Scan for the cell matching the given text and deliver its [X, Y] coordinate at center. 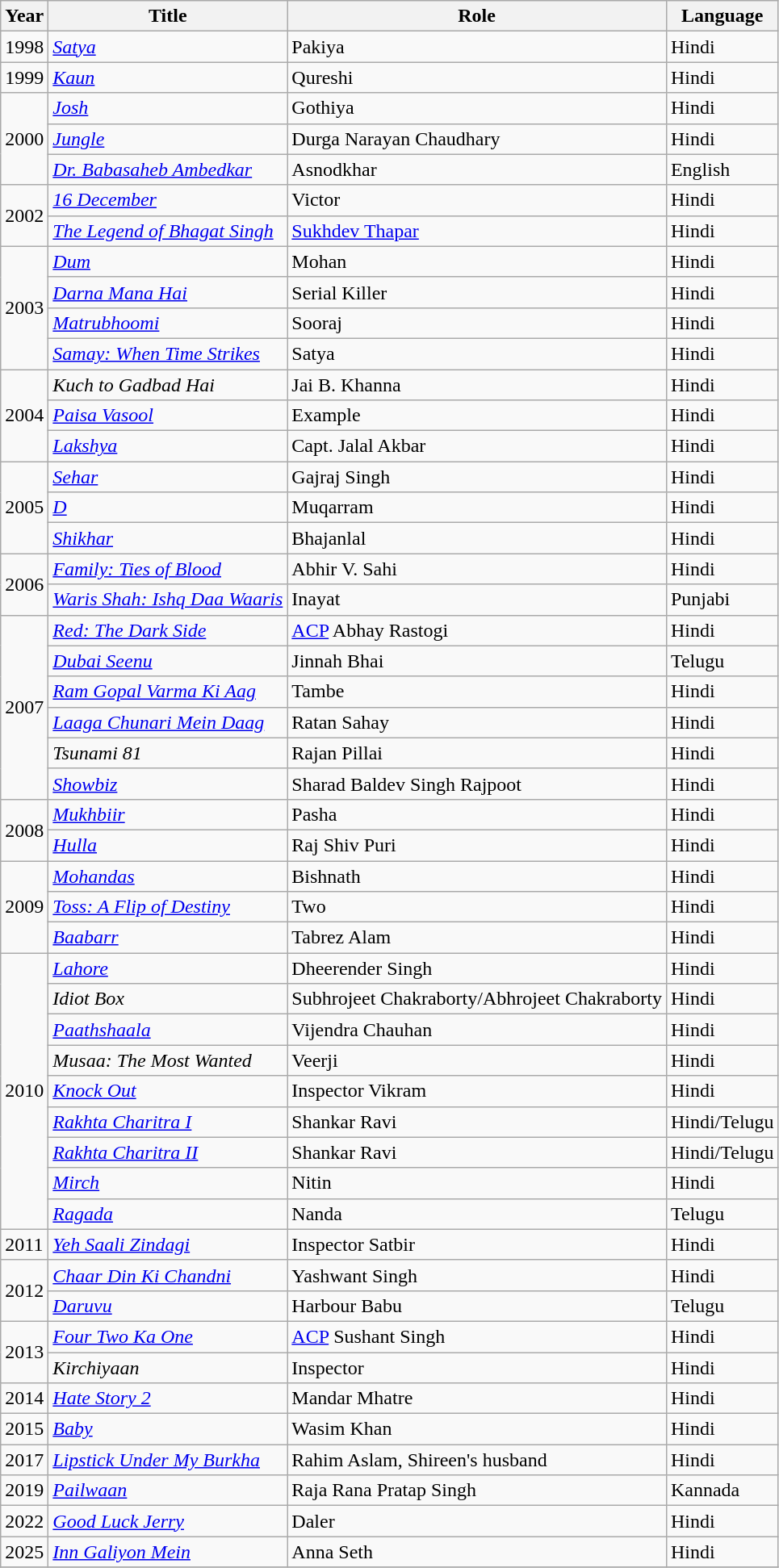
Muqarram [477, 508]
Darna Mana Hai [168, 292]
1999 [24, 77]
Toss: A Flip of Destiny [168, 907]
Durga Narayan Chaudhary [477, 139]
Ratan Sahay [477, 722]
Dum [168, 261]
2019 [24, 1491]
2025 [24, 1552]
Gothiya [477, 108]
Nanda [477, 1214]
Inspector Satbir [477, 1244]
Yashwant Singh [477, 1275]
Jungle [168, 139]
Lipstick Under My Burkha [168, 1460]
2012 [24, 1290]
Mohandas [168, 876]
Paathshaala [168, 1030]
Good Luck Jerry [168, 1521]
Bhajanlal [477, 538]
Lakshya [168, 446]
Capt. Jalal Akbar [477, 446]
2011 [24, 1244]
Ragada [168, 1214]
Subhrojeet Chakraborty/Abhrojeet Chakraborty [477, 999]
Mohan [477, 261]
Victor [477, 200]
Chaar Din Ki Chandni [168, 1275]
Daler [477, 1521]
2003 [24, 307]
Harbour Babu [477, 1306]
D [168, 508]
2005 [24, 508]
Mirch [168, 1183]
Baby [168, 1429]
Pailwaan [168, 1491]
2010 [24, 1091]
Family: Ties of Blood [168, 569]
Rahim Aslam, Shireen's husband [477, 1460]
Mandar Mhatre [477, 1399]
Raj Shiv Puri [477, 845]
Four Two Ka One [168, 1336]
Pakiya [477, 47]
Inspector Vikram [477, 1091]
Josh [168, 108]
Inn Galiyon Mein [168, 1552]
Kirchiyaan [168, 1368]
Ram Gopal Varma Ki Aag [168, 692]
2022 [24, 1521]
Musaa: The Most Wanted [168, 1060]
Knock Out [168, 1091]
Sehar [168, 477]
Bishnath [477, 876]
Raja Rana Pratap Singh [477, 1491]
1998 [24, 47]
Tsunami 81 [168, 753]
Vijendra Chauhan [477, 1030]
Pasha [477, 814]
Idiot Box [168, 999]
2004 [24, 416]
Matrubhoomi [168, 323]
Laaga Chunari Mein Daag [168, 722]
Showbiz [168, 784]
The Legend of Bhagat Singh [168, 231]
Yeh Saali Zindagi [168, 1244]
Anna Seth [477, 1552]
2002 [24, 215]
Year [24, 16]
Jai B. Khanna [477, 385]
Abhir V. Sahi [477, 569]
Shikhar [168, 538]
Inspector [477, 1368]
Rakhta Charitra I [168, 1122]
Rajan Pillai [477, 753]
Dr. Babasaheb Ambedkar [168, 169]
Title [168, 16]
2015 [24, 1429]
2009 [24, 906]
Kuch to Gadbad Hai [168, 385]
Tabrez Alam [477, 938]
Asnodkhar [477, 169]
Sukhdev Thapar [477, 231]
Gajraj Singh [477, 477]
2017 [24, 1460]
Sharad Baldev Singh Rajpoot [477, 784]
Language [722, 16]
Punjabi [722, 600]
Nitin [477, 1183]
Jinnah Bhai [477, 661]
Kaun [168, 77]
2000 [24, 139]
2006 [24, 584]
2008 [24, 830]
Rakhta Charitra II [168, 1152]
2014 [24, 1399]
ACP Abhay Rastogi [477, 630]
Example [477, 416]
Inayat [477, 600]
Paisa Vasool [168, 416]
ACP Sushant Singh [477, 1336]
Dheerender Singh [477, 968]
Role [477, 16]
Daruvu [168, 1306]
Sooraj [477, 323]
2013 [24, 1352]
Hate Story 2 [168, 1399]
Red: The Dark Side [168, 630]
Lahore [168, 968]
Qureshi [477, 77]
Veerji [477, 1060]
Baabarr [168, 938]
Samay: When Time Strikes [168, 353]
Wasim Khan [477, 1429]
Waris Shah: Ishq Daa Waaris [168, 600]
Kannada [722, 1491]
Two [477, 907]
English [722, 169]
2007 [24, 707]
Serial Killer [477, 292]
16 December [168, 200]
Hulla [168, 845]
Dubai Seenu [168, 661]
Tambe [477, 692]
Mukhbiir [168, 814]
